Output the [X, Y] coordinate of the center of the cell containing the given text.  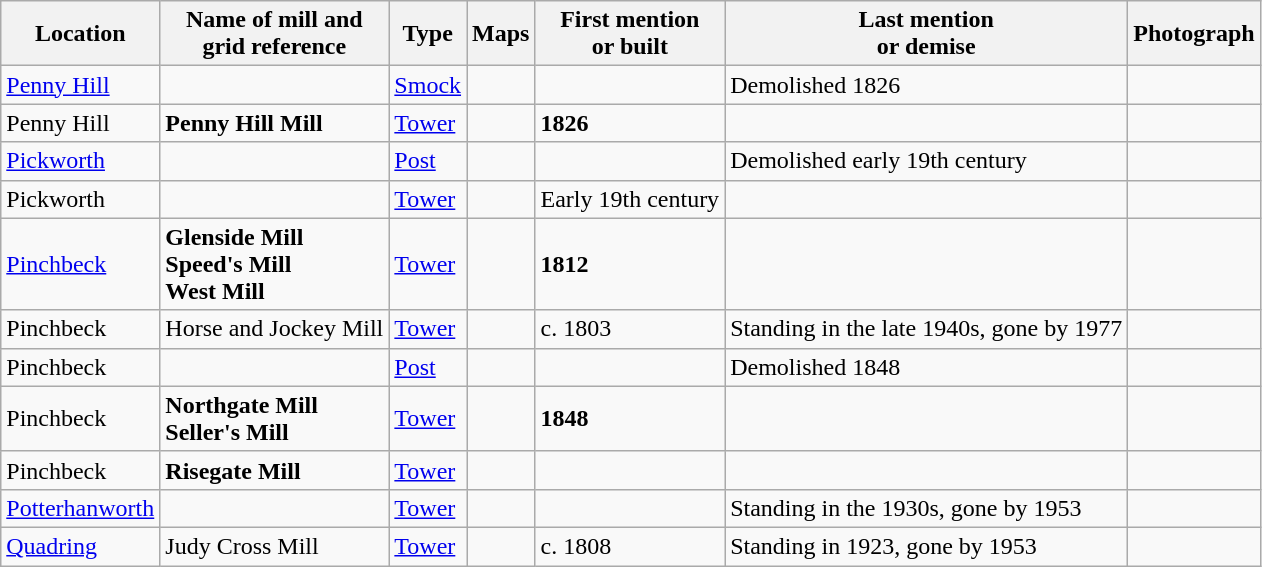
Type [428, 34]
Horse and Jockey Mill [274, 329]
Smock [428, 85]
Risegate Mill [274, 470]
Demolished 1826 [926, 85]
1848 [630, 418]
Standing in the 1930s, gone by 1953 [926, 508]
Northgate MillSeller's Mill [274, 418]
Location [80, 34]
Name of mill andgrid reference [274, 34]
c. 1808 [630, 546]
Last mention or demise [926, 34]
Photograph [1194, 34]
Early 19th century [630, 199]
Glenside MillSpeed's MillWest Mill [274, 264]
Standing in 1923, gone by 1953 [926, 546]
1812 [630, 264]
First mentionor built [630, 34]
1826 [630, 123]
Standing in the late 1940s, gone by 1977 [926, 329]
c. 1803 [630, 329]
Maps [501, 34]
Potterhanworth [80, 508]
Judy Cross Mill [274, 546]
Penny Hill Mill [274, 123]
Quadring [80, 546]
Demolished early 19th century [926, 161]
Demolished 1848 [926, 367]
